Capture the cell that displays the provided text and extract its (x, y) central coordinate. 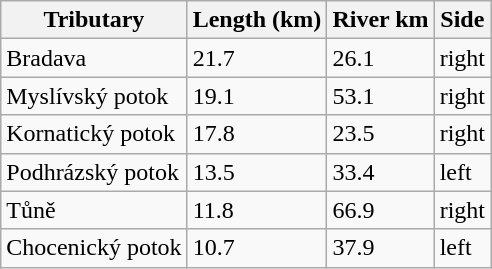
River km (380, 20)
33.4 (380, 172)
23.5 (380, 134)
Chocenický potok (94, 248)
13.5 (257, 172)
Bradava (94, 58)
Kornatický potok (94, 134)
17.8 (257, 134)
19.1 (257, 96)
Length (km) (257, 20)
26.1 (380, 58)
11.8 (257, 210)
53.1 (380, 96)
Podhrázský potok (94, 172)
Tributary (94, 20)
Tůně (94, 210)
37.9 (380, 248)
Myslívský potok (94, 96)
Side (462, 20)
66.9 (380, 210)
10.7 (257, 248)
21.7 (257, 58)
